Provide the [x, y] coordinate of the cell's center where the given text is located.  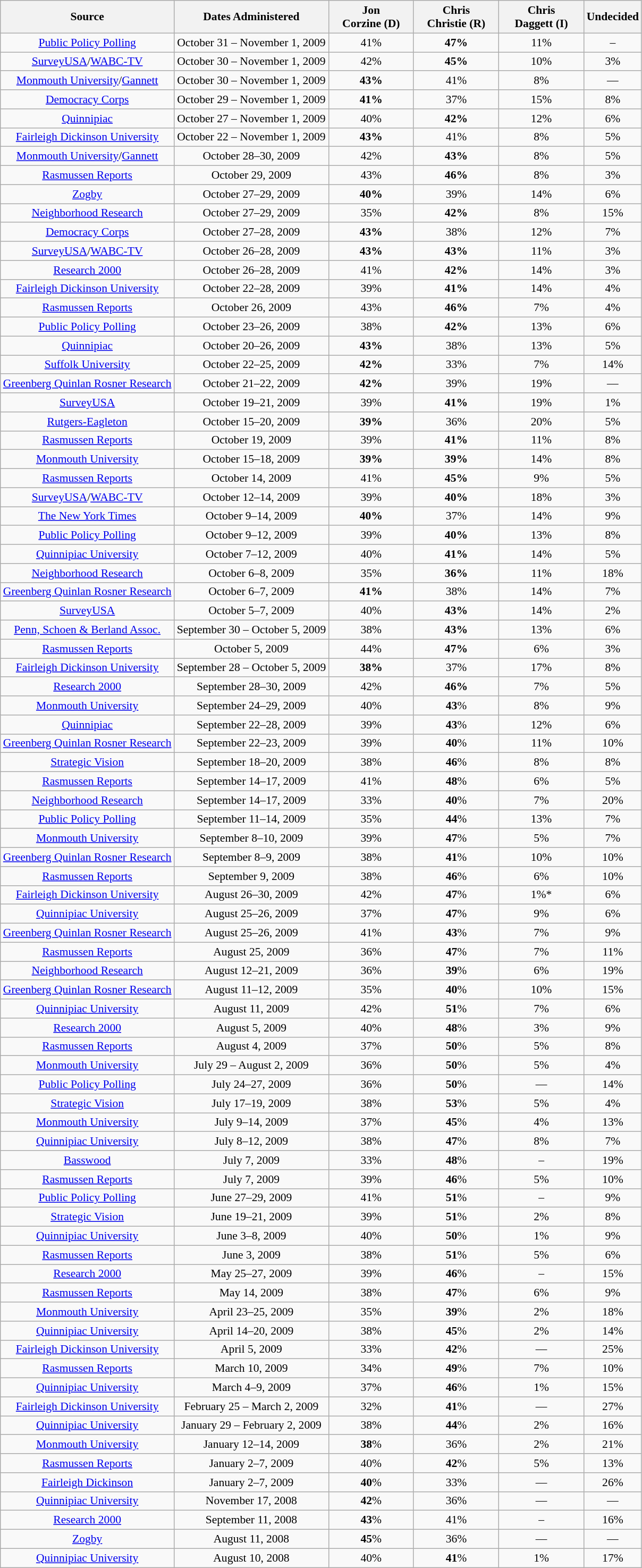
September 22–23, 2009 [252, 743]
October 26, 2009 [252, 308]
September 24–29, 2009 [252, 706]
JonCorzine (D) [371, 17]
September 8–10, 2009 [252, 838]
34% [371, 1369]
October 5, 2009 [252, 649]
October 28–30, 2009 [252, 156]
October 15–20, 2009 [252, 422]
August 26–30, 2009 [252, 895]
October 9–12, 2009 [252, 535]
October 27–28, 2009 [252, 232]
May 25–27, 2009 [252, 1274]
June 19–21, 2009 [252, 1217]
October 9–14, 2009 [252, 516]
August 11, 2008 [252, 1539]
August 25, 2009 [252, 952]
The New York Times [87, 516]
September 28 – October 5, 2009 [252, 668]
October 14, 2009 [252, 479]
April 23–25, 2009 [252, 1312]
September 28–30, 2009 [252, 687]
June 3–8, 2009 [252, 1236]
October 23–26, 2009 [252, 327]
September 11, 2008 [252, 1520]
June 3, 2009 [252, 1255]
October 21–22, 2009 [252, 384]
Dates Administered [252, 17]
October 29 – November 1, 2009 [252, 99]
June 27–29, 2009 [252, 1198]
October 6–7, 2009 [252, 592]
November 17, 2008 [252, 1501]
October 19, 2009 [252, 440]
October 15–18, 2009 [252, 459]
26% [613, 1482]
49% [456, 1369]
January 29 – February 2, 2009 [252, 1426]
32% [371, 1406]
October 20–26, 2009 [252, 346]
October 22 – November 1, 2009 [252, 137]
August 4, 2009 [252, 1046]
Fairleigh Dickinson [87, 1482]
October 27 – November 1, 2009 [252, 119]
August 11, 2009 [252, 1009]
October 19–21, 2009 [252, 403]
March 4–9, 2009 [252, 1388]
July 9–14, 2009 [252, 1122]
July 8–12, 2009 [252, 1142]
April 5, 2009 [252, 1349]
July 17–19, 2009 [252, 1103]
Penn, Schoen & Berland Assoc. [87, 630]
27% [613, 1406]
ChrisChristie (R) [456, 17]
September 22–28, 2009 [252, 725]
March 10, 2009 [252, 1369]
July 24–27, 2009 [252, 1085]
August 5, 2009 [252, 1028]
July 29 – August 2, 2009 [252, 1066]
25% [613, 1349]
53% [456, 1103]
Suffolk University [87, 365]
September 9, 2009 [252, 876]
August 11–12, 2009 [252, 990]
Undecided [613, 17]
September 18–20, 2009 [252, 762]
1%* [542, 895]
ChrisDaggett (I) [542, 17]
21% [613, 1445]
February 25 – March 2, 2009 [252, 1406]
April 14–20, 2009 [252, 1331]
Basswood [87, 1160]
September 8–9, 2009 [252, 857]
Rutgers-Eagleton [87, 422]
October 5–7, 2009 [252, 611]
Source [87, 17]
October 22–28, 2009 [252, 289]
October 31 – November 1, 2009 [252, 43]
August 12–21, 2009 [252, 971]
October 29, 2009 [252, 175]
October 22–25, 2009 [252, 365]
October 7–12, 2009 [252, 554]
October 6–8, 2009 [252, 573]
January 12–14, 2009 [252, 1445]
October 12–14, 2009 [252, 497]
August 10, 2008 [252, 1558]
May 14, 2009 [252, 1293]
September 30 – October 5, 2009 [252, 630]
September 11–14, 2009 [252, 819]
